Identify which cell holds the provided text, then report its [X, Y] central coordinate. 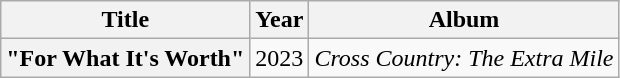
Album [464, 20]
Title [126, 20]
"For What It's Worth" [126, 58]
2023 [280, 58]
Cross Country: The Extra Mile [464, 58]
Year [280, 20]
